Detect which cell encompasses the target text, then output its (X, Y) center coordinate. 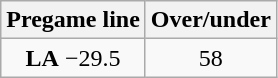
Over/under (210, 20)
LA −29.5 (74, 58)
Pregame line (74, 20)
58 (210, 58)
